Return the [X, Y] coordinate for the center point of the cell that contains the specified text.  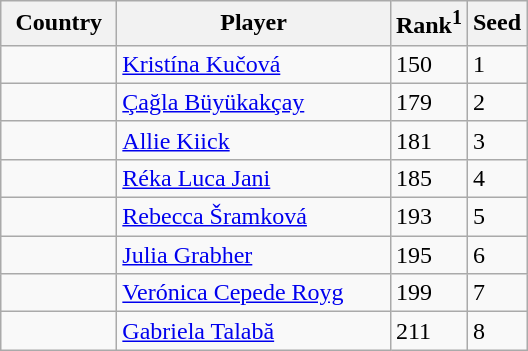
181 [428, 140]
Rebecca Šramková [254, 217]
7 [496, 293]
6 [496, 255]
Country [59, 24]
211 [428, 331]
179 [428, 102]
Player [254, 24]
Kristína Kučová [254, 64]
150 [428, 64]
3 [496, 140]
Verónica Cepede Royg [254, 293]
193 [428, 217]
199 [428, 293]
Çağla Büyükakçay [254, 102]
185 [428, 178]
4 [496, 178]
Réka Luca Jani [254, 178]
5 [496, 217]
1 [496, 64]
Julia Grabher [254, 255]
Rank1 [428, 24]
Gabriela Talabă [254, 331]
8 [496, 331]
2 [496, 102]
195 [428, 255]
Seed [496, 24]
Allie Kiick [254, 140]
